From the cell containing the given text, extract its center point as (X, Y) coordinate. 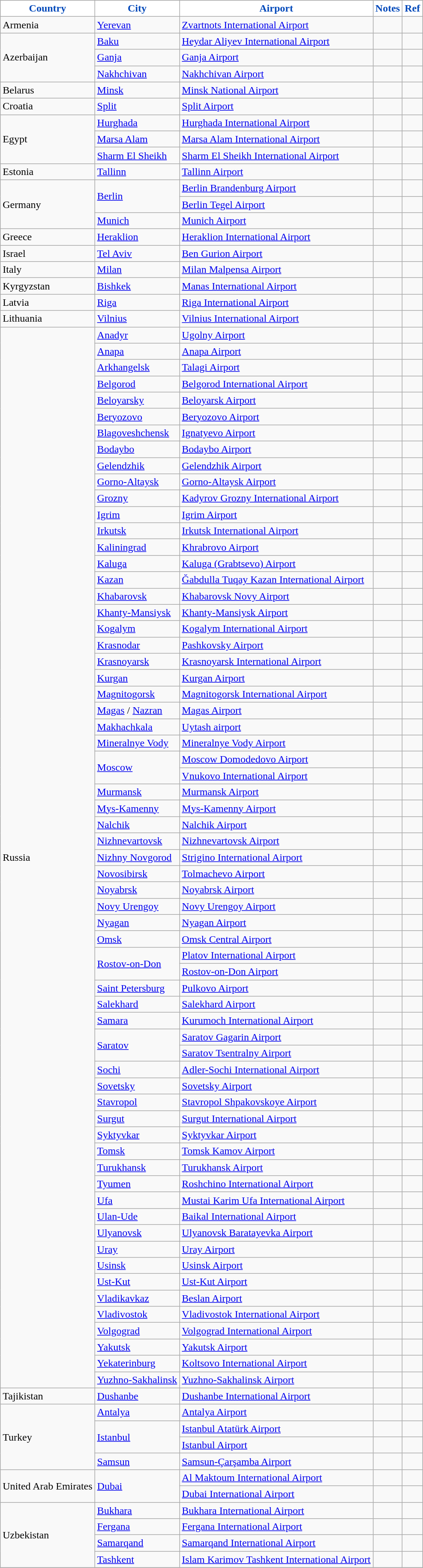
Volgograd International Airport (276, 1331)
Kogalym (137, 629)
Saratov Tsentralny Airport (276, 1053)
United Arab Emirates (48, 1486)
Airport (276, 9)
Novy Urengoy Airport (276, 906)
Usinsk (137, 1266)
Khabarovsk (137, 596)
Kurgan (137, 678)
Milan Malpensa Airport (276, 270)
Tajikistan (48, 1396)
Manas International Airport (276, 286)
Marsa Alam (137, 139)
Ğabdulla Tuqay Kazan International Airport (276, 580)
Split (137, 106)
Bodaybo (137, 449)
Nalchik (137, 825)
Beloyarsky (137, 400)
Kogalym International Airport (276, 629)
Istanbul Atatürk Airport (276, 1429)
Israel (48, 253)
Ust-Kut Airport (276, 1282)
Uray (137, 1249)
Samsun (137, 1461)
Tel Aviv (137, 253)
Riga (137, 302)
Dubai International Airport (276, 1494)
Tolmachevo Airport (276, 874)
Bodaybo Airport (276, 449)
Anapa Airport (276, 351)
Nizhny Novgorod (137, 857)
Turukhansk Airport (276, 1167)
Gorno-Altaysk Airport (276, 482)
Kadyrov Grozny International Airport (276, 498)
Salekhard (137, 1004)
Surgut (137, 1119)
Hurghada (137, 123)
Croatia (48, 106)
Nyagan Airport (276, 923)
Heraklion (137, 237)
Ben Gurion Airport (276, 253)
Rostov-on-Don Airport (276, 971)
Yuzhno-Sakhalinsk Airport (276, 1380)
Krasnodar (137, 645)
Minsk (137, 90)
Adler-Sochi International Airport (276, 1070)
Belarus (48, 90)
Bishkek (137, 286)
Yekaterinburg (137, 1363)
Strigino International Airport (276, 857)
Murmansk Airport (276, 792)
Makhachkala (137, 727)
Pashkovsky Airport (276, 645)
Surgut International Airport (276, 1119)
Krasnoyarsk International Airport (276, 661)
Noyabrsk (137, 890)
Notes (387, 9)
Milan (137, 270)
Mys-Kamenny (137, 808)
Samsun-Çarşamba Airport (276, 1461)
Novy Urengoy (137, 906)
Nalchik Airport (276, 825)
Marsa Alam International Airport (276, 139)
Ganja (137, 57)
Blagoveshchensk (137, 433)
Ulyanovsk Baratayevka Airport (276, 1233)
Pulkovo Airport (276, 988)
Nizhnevartovsk Airport (276, 841)
Moscow (137, 768)
Mys-Kamenny Airport (276, 808)
Munich (137, 221)
Azerbaijan (48, 57)
Magnitogorsk International Airport (276, 694)
Antalya (137, 1412)
Novosibirsk (137, 874)
Anapa (137, 351)
Antalya Airport (276, 1412)
Minsk National Airport (276, 90)
Heydar Aliyev International Airport (276, 41)
Omsk Central Airport (276, 939)
Turkey (48, 1437)
Saratov (137, 1045)
Kaliningrad (137, 547)
Country (48, 9)
Belgorod International Airport (276, 384)
Greece (48, 237)
Koltsovo International Airport (276, 1363)
Latvia (48, 302)
Hurghada International Airport (276, 123)
Dubai (137, 1486)
Samarqand International Airport (276, 1543)
Ufa (137, 1200)
Fergana (137, 1527)
Kyrgyzstan (48, 286)
Tomsk Kamov Airport (276, 1151)
Magas Airport (276, 710)
Tomsk (137, 1151)
Beryozovo (137, 416)
Murmansk (137, 792)
Al Maktoum International Airport (276, 1478)
Stavropol Shpakovskoye Airport (276, 1102)
Nakhchivan Airport (276, 74)
Zvartnots International Airport (276, 25)
Syktyvkar (137, 1135)
Nyagan (137, 923)
Stavropol (137, 1102)
Uytash airport (276, 727)
Mineralnye Vody (137, 743)
Gorno-Altaysk (137, 482)
Kurumoch International Airport (276, 1021)
Egypt (48, 139)
Beloyarsk Airport (276, 400)
Yerevan (137, 25)
Bukhara International Airport (276, 1510)
Sovetsky (137, 1086)
Kazan (137, 580)
Igrim (137, 515)
Uzbekistan (48, 1535)
Tyumen (137, 1184)
Vladikavkaz (137, 1298)
Berlin (137, 196)
Sharm El Sheikh International Airport (276, 155)
Lithuania (48, 319)
Nakhchivan (137, 74)
Ust-Kut (137, 1282)
Gelendzhik Airport (276, 465)
Igrim Airport (276, 515)
Grozny (137, 498)
City (137, 9)
Heraklion International Airport (276, 237)
Bukhara (137, 1510)
Berlin Brandenburg Airport (276, 188)
Vilnius (137, 319)
Usinsk Airport (276, 1266)
Sharm El Sheikh (137, 155)
Turukhansk (137, 1167)
Belgorod (137, 384)
Dushanbe (137, 1396)
Ref (412, 9)
Ugolny Airport (276, 335)
Uray Airport (276, 1249)
Samarqand (137, 1543)
Kaluga (137, 564)
Gelendzhik (137, 465)
Armenia (48, 25)
Islam Karimov Tashkent International Airport (276, 1559)
Russia (48, 857)
Arkhangelsk (137, 368)
Kurgan Airport (276, 678)
Irkutsk (137, 531)
Kaluga (Grabtsevo) Airport (276, 564)
Syktyvkar Airport (276, 1135)
Vladivostok International Airport (276, 1315)
Omsk (137, 939)
Ganja Airport (276, 57)
Tashkent (137, 1559)
Yuzhno-Sakhalinsk (137, 1380)
Anadyr (137, 335)
Istanbul (137, 1437)
Sovetsky Airport (276, 1086)
Baku (137, 41)
Khabarovsk Novy Airport (276, 596)
Estonia (48, 172)
Moscow Domodedovo Airport (276, 760)
Noyabrsk Airport (276, 890)
Saint Petersburg (137, 988)
Beslan Airport (276, 1298)
Vladivostok (137, 1315)
Roshchino International Airport (276, 1184)
Tallinn (137, 172)
Munich Airport (276, 221)
Split Airport (276, 106)
Istanbul Airport (276, 1445)
Talagi Airport (276, 368)
Magas / Nazran (137, 710)
Ulyanovsk (137, 1233)
Mineralnye Vody Airport (276, 743)
Yakutsk (137, 1347)
Khanty-Mansiysk Airport (276, 612)
Vnukovo International Airport (276, 776)
Volgograd (137, 1331)
Fergana International Airport (276, 1527)
Platov International Airport (276, 955)
Ulan-Ude (137, 1216)
Mustai Karim Ufa International Airport (276, 1200)
Yakutsk Airport (276, 1347)
Nizhnevartovsk (137, 841)
Italy (48, 270)
Berlin Tegel Airport (276, 205)
Sochi (137, 1070)
Ignatyevo Airport (276, 433)
Samara (137, 1021)
Khanty-Mansiysk (137, 612)
Beryozovo Airport (276, 416)
Irkutsk International Airport (276, 531)
Baikal International Airport (276, 1216)
Rostov-on-Don (137, 963)
Vilnius International Airport (276, 319)
Dushanbe International Airport (276, 1396)
Tallinn Airport (276, 172)
Germany (48, 204)
Magnitogorsk (137, 694)
Krasnoyarsk (137, 661)
Riga International Airport (276, 302)
Salekhard Airport (276, 1004)
Khrabrovo Airport (276, 547)
Saratov Gagarin Airport (276, 1037)
